Provide the (x, y) coordinate of the cell's center where the given text is located.  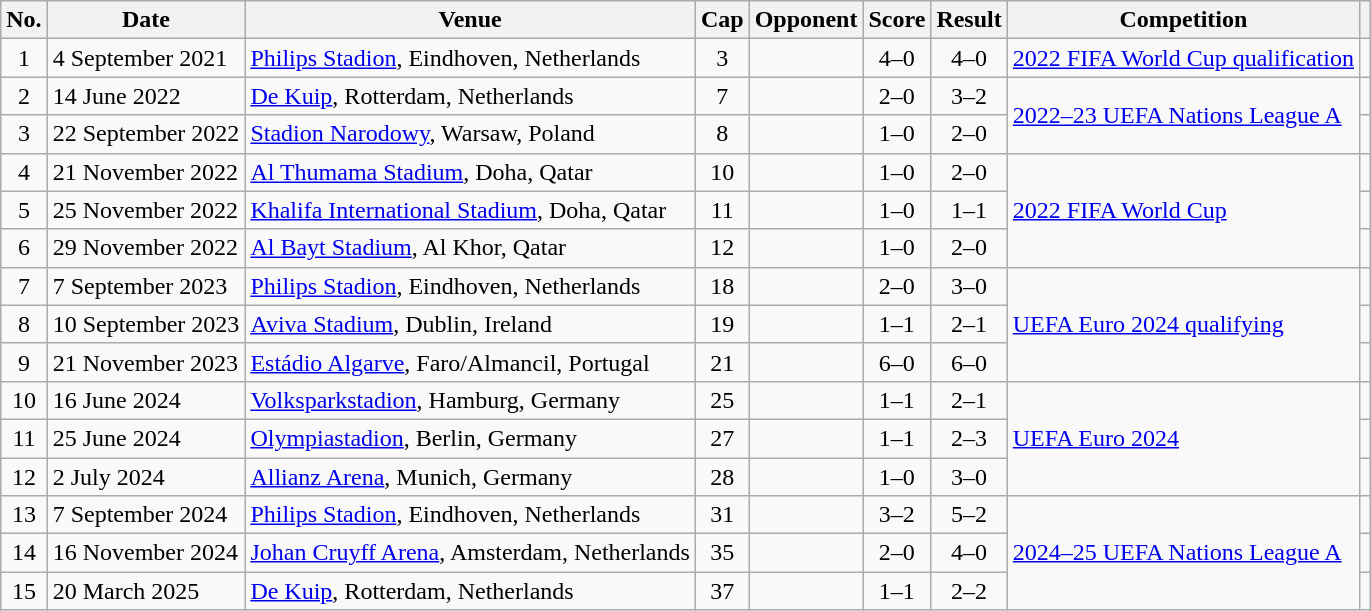
4 September 2021 (146, 58)
21 (722, 362)
16 June 2024 (146, 400)
21 November 2023 (146, 362)
2 July 2024 (146, 477)
5–2 (969, 515)
Result (969, 20)
18 (722, 286)
1 (24, 58)
14 June 2022 (146, 96)
7 September 2023 (146, 286)
29 November 2022 (146, 248)
14 (24, 553)
20 March 2025 (146, 591)
Allianz Arena, Munich, Germany (470, 477)
Aviva Stadium, Dublin, Ireland (470, 324)
Competition (1183, 20)
Al Thumama Stadium, Doha, Qatar (470, 172)
Khalifa International Stadium, Doha, Qatar (470, 210)
37 (722, 591)
4 (24, 172)
6 (24, 248)
28 (722, 477)
35 (722, 553)
25 (722, 400)
13 (24, 515)
Al Bayt Stadium, Al Khor, Qatar (470, 248)
2–3 (969, 438)
Volksparkstadion, Hamburg, Germany (470, 400)
Estádio Algarve, Faro/Almancil, Portugal (470, 362)
Opponent (806, 20)
Cap (722, 20)
Date (146, 20)
5 (24, 210)
Stadion Narodowy, Warsaw, Poland (470, 134)
Score (897, 20)
2 (24, 96)
15 (24, 591)
10 September 2023 (146, 324)
7 September 2024 (146, 515)
31 (722, 515)
UEFA Euro 2024 (1183, 438)
Venue (470, 20)
2022 FIFA World Cup qualification (1183, 58)
2024–25 UEFA Nations League A (1183, 553)
25 November 2022 (146, 210)
21 November 2022 (146, 172)
2022–23 UEFA Nations League A (1183, 115)
Johan Cruyff Arena, Amsterdam, Netherlands (470, 553)
2–2 (969, 591)
2022 FIFA World Cup (1183, 210)
27 (722, 438)
19 (722, 324)
UEFA Euro 2024 qualifying (1183, 324)
9 (24, 362)
22 September 2022 (146, 134)
16 November 2024 (146, 553)
25 June 2024 (146, 438)
No. (24, 20)
Olympiastadion, Berlin, Germany (470, 438)
